Output the (X, Y) coordinate of the center of the cell containing the given text.  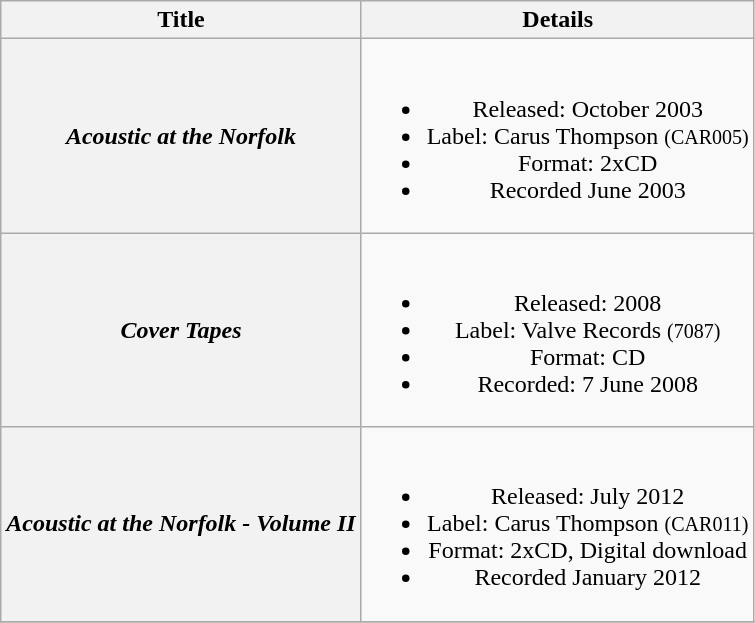
Title (181, 20)
Released: 2008Label: Valve Records (7087)Format: CDRecorded: 7 June 2008 (558, 330)
Acoustic at the Norfolk (181, 136)
Details (558, 20)
Released: July 2012Label: Carus Thompson (CAR011)Format: 2xCD, Digital downloadRecorded January 2012 (558, 524)
Cover Tapes (181, 330)
Released: October 2003Label: Carus Thompson (CAR005)Format: 2xCDRecorded June 2003 (558, 136)
Acoustic at the Norfolk - Volume II (181, 524)
